Return [X, Y] of the center of cell containing provided text 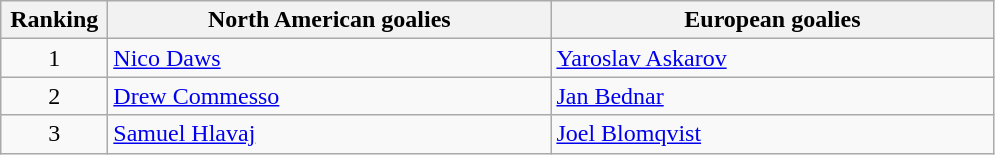
Drew Commesso [330, 96]
Yaroslav Askarov [772, 58]
Joel Blomqvist [772, 134]
Nico Daws [330, 58]
North American goalies [330, 20]
Samuel Hlavaj [330, 134]
1 [54, 58]
Jan Bednar [772, 96]
2 [54, 96]
European goalies [772, 20]
Ranking [54, 20]
3 [54, 134]
